Determine the (x, y) coordinate at the center of the cell enclosing the given text.  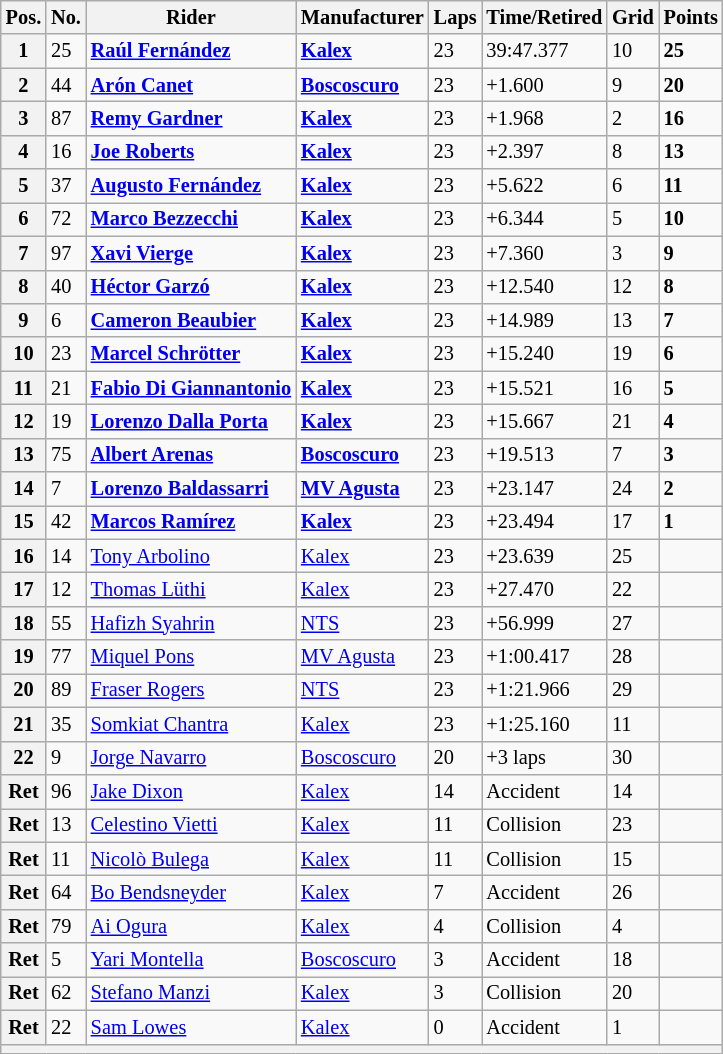
Arón Canet (191, 85)
+1:21.966 (545, 690)
Jake Dixon (191, 791)
39:47.377 (545, 51)
+23.494 (545, 522)
Points (691, 17)
42 (66, 522)
+5.622 (545, 186)
64 (66, 892)
Grid (633, 17)
Jorge Navarro (191, 758)
Laps (456, 17)
+15.240 (545, 354)
+3 laps (545, 758)
+15.521 (545, 388)
+56.999 (545, 623)
Celestino Vietti (191, 825)
Bo Bendsneyder (191, 892)
Xavi Vierge (191, 253)
+2.397 (545, 152)
Tony Arbolino (191, 556)
+6.344 (545, 219)
+19.513 (545, 455)
Fabio Di Giannantonio (191, 388)
87 (66, 118)
28 (633, 657)
Héctor Garzó (191, 287)
+1.600 (545, 85)
+23.639 (545, 556)
Sam Lowes (191, 1027)
35 (66, 724)
26 (633, 892)
97 (66, 253)
Manufacturer (362, 17)
Fraser Rogers (191, 690)
79 (66, 926)
Yari Montella (191, 960)
Rider (191, 17)
96 (66, 791)
Ai Ogura (191, 926)
89 (66, 690)
0 (456, 1027)
29 (633, 690)
+14.989 (545, 320)
+7.360 (545, 253)
24 (633, 489)
+23.147 (545, 489)
Pos. (24, 17)
+15.667 (545, 421)
Time/Retired (545, 17)
27 (633, 623)
+12.540 (545, 287)
37 (66, 186)
No. (66, 17)
Joe Roberts (191, 152)
+1.968 (545, 118)
Raúl Fernández (191, 51)
Cameron Beaubier (191, 320)
+27.470 (545, 589)
Somkiat Chantra (191, 724)
72 (66, 219)
Albert Arenas (191, 455)
Hafizh Syahrin (191, 623)
+1:00.417 (545, 657)
Augusto Fernández (191, 186)
Nicolò Bulega (191, 859)
62 (66, 993)
40 (66, 287)
44 (66, 85)
Thomas Lüthi (191, 589)
Marcos Ramírez (191, 522)
75 (66, 455)
55 (66, 623)
Lorenzo Dalla Porta (191, 421)
Marco Bezzecchi (191, 219)
Lorenzo Baldassarri (191, 489)
30 (633, 758)
Miquel Pons (191, 657)
Remy Gardner (191, 118)
Stefano Manzi (191, 993)
Marcel Schrötter (191, 354)
+1:25.160 (545, 724)
77 (66, 657)
